Detect which cell encompasses the target text, then output its (x, y) center coordinate. 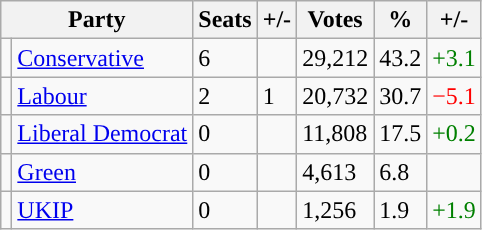
Votes (336, 20)
1.9 (400, 210)
30.7 (400, 96)
11,808 (336, 134)
6 (225, 58)
20,732 (336, 96)
Green (102, 172)
UKIP (102, 210)
+1.9 (454, 210)
2 (225, 96)
43.2 (400, 58)
6.8 (400, 172)
29,212 (336, 58)
Party (97, 20)
1 (276, 96)
Seats (225, 20)
Labour (102, 96)
% (400, 20)
−5.1 (454, 96)
17.5 (400, 134)
Conservative (102, 58)
+0.2 (454, 134)
Liberal Democrat (102, 134)
+3.1 (454, 58)
1,256 (336, 210)
4,613 (336, 172)
